Find where the given text appears and provide that cell's center as (X, Y) coordinate. 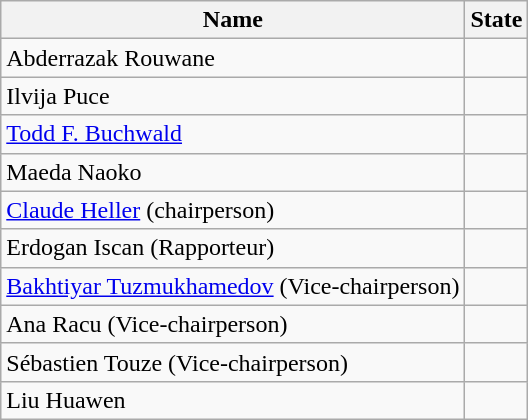
Claude Heller (chairperson) (233, 210)
Maeda Naoko (233, 172)
Liu Huawen (233, 400)
Ana Racu (Vice-chairperson) (233, 324)
Erdogan Iscan (Rapporteur) (233, 248)
Sébastien Touze (Vice-chairperson) (233, 362)
State (496, 20)
Bakhtiyar Tuzmukhamedov (Vice-chairperson) (233, 286)
Name (233, 20)
Todd F. Buchwald (233, 134)
Ilvija Puce (233, 96)
Abderrazak Rouwane (233, 58)
